Provide the [X, Y] coordinate of the cell's center where the given text is located.  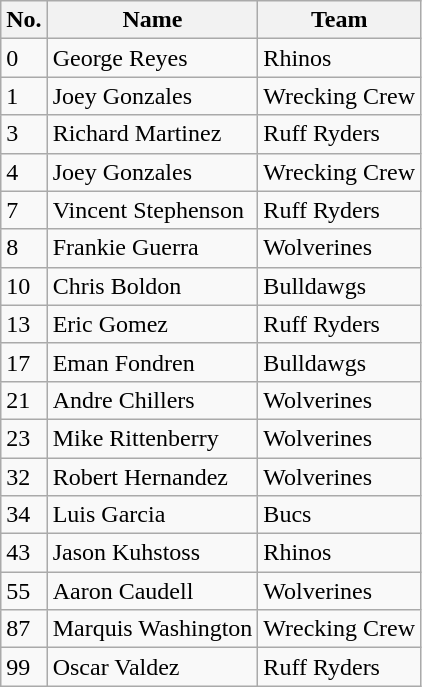
13 [24, 324]
Jason Kuhstoss [152, 553]
Oscar Valdez [152, 667]
Richard Martinez [152, 134]
Team [340, 20]
1 [24, 96]
4 [24, 172]
Luis Garcia [152, 515]
Name [152, 20]
3 [24, 134]
Marquis Washington [152, 629]
43 [24, 553]
17 [24, 362]
55 [24, 591]
Chris Boldon [152, 286]
23 [24, 438]
Mike Rittenberry [152, 438]
32 [24, 477]
87 [24, 629]
Bucs [340, 515]
34 [24, 515]
Robert Hernandez [152, 477]
99 [24, 667]
21 [24, 400]
10 [24, 286]
No. [24, 20]
Eric Gomez [152, 324]
Aaron Caudell [152, 591]
George Reyes [152, 58]
Vincent Stephenson [152, 210]
7 [24, 210]
Andre Chillers [152, 400]
Frankie Guerra [152, 248]
8 [24, 248]
Eman Fondren [152, 362]
0 [24, 58]
